Detect which cell encompasses the target text, then output its [X, Y] center coordinate. 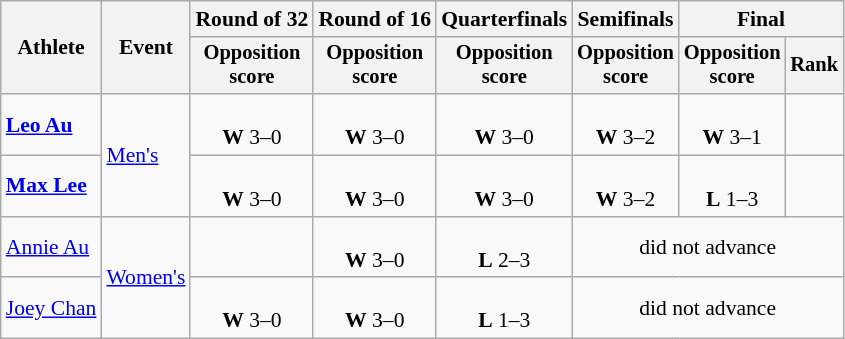
Max Lee [52, 186]
Annie Au [52, 248]
Semifinals [626, 19]
Quarterfinals [504, 19]
Event [146, 48]
L 2–3 [504, 248]
Rank [814, 66]
W 3–1 [732, 124]
Final [761, 19]
Leo Au [52, 124]
Men's [146, 155]
Athlete [52, 48]
Joey Chan [52, 308]
Round of 16 [374, 19]
Women's [146, 278]
Round of 32 [252, 19]
